Output the (X, Y) coordinate of the center of the cell containing the given text.  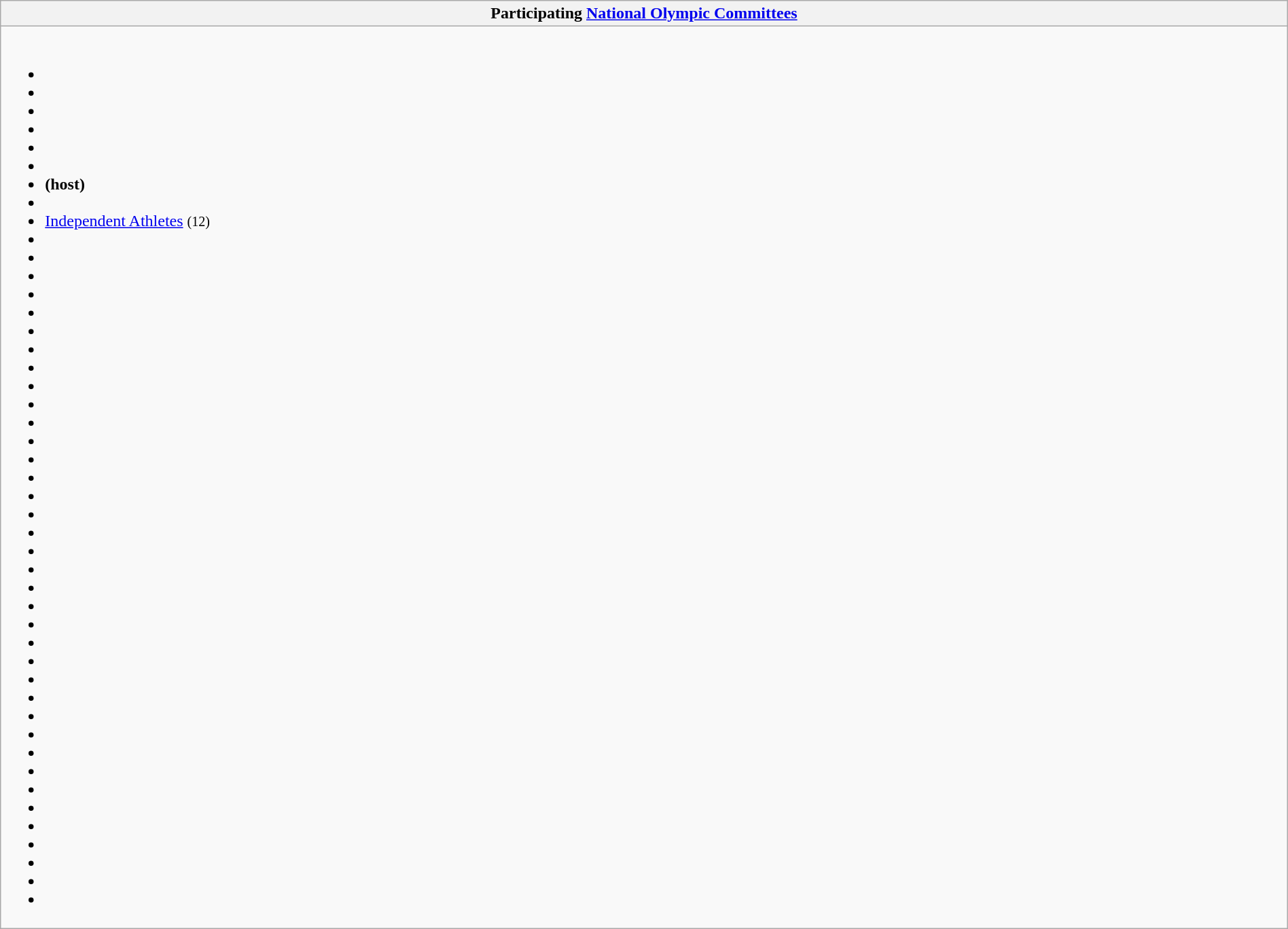
Participating National Olympic Committees (644, 14)
(host) Independent Athletes (12) (644, 477)
